Find where the given text appears and provide that cell's center as (x, y) coordinate. 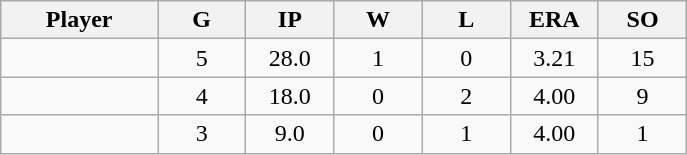
IP (290, 20)
5 (202, 58)
L (466, 20)
W (378, 20)
15 (642, 58)
SO (642, 20)
Player (80, 20)
9 (642, 96)
28.0 (290, 58)
2 (466, 96)
G (202, 20)
18.0 (290, 96)
9.0 (290, 134)
4 (202, 96)
ERA (554, 20)
3 (202, 134)
3.21 (554, 58)
